Output the [X, Y] coordinate of the center of the cell containing the given text.  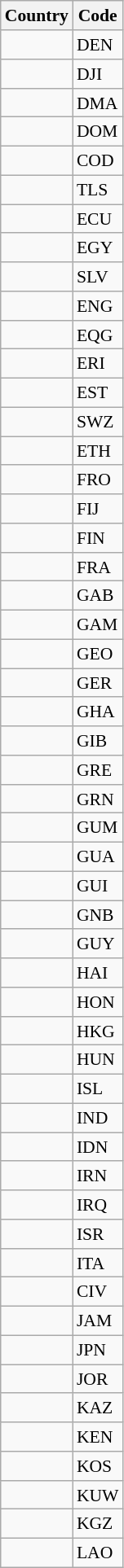
JPN [98, 1350]
KUW [98, 1495]
GIB [98, 741]
KAZ [98, 1408]
GUA [98, 856]
TLS [98, 190]
IRQ [98, 1205]
SLV [98, 277]
ENG [98, 306]
KEN [98, 1437]
ITA [98, 1263]
DOM [98, 132]
HUN [98, 1060]
DEN [98, 45]
IDN [98, 1147]
HON [98, 1002]
SWZ [98, 422]
FIJ [98, 509]
FRA [98, 567]
ETH [98, 451]
JOR [98, 1379]
FIN [98, 538]
GUY [98, 944]
GAB [98, 596]
EQG [98, 335]
COD [98, 160]
FRO [98, 480]
GUI [98, 886]
DMA [98, 103]
ECU [98, 219]
KGZ [98, 1524]
GUM [98, 828]
GRN [98, 799]
GNB [98, 915]
HKG [98, 1031]
GAM [98, 624]
IRN [98, 1176]
GHA [98, 712]
LAO [98, 1553]
GRE [98, 770]
EGY [98, 247]
Code [98, 15]
ISL [98, 1088]
DJI [98, 74]
GER [98, 683]
GEO [98, 654]
KOS [98, 1466]
CIV [98, 1292]
HAI [98, 973]
ERI [98, 364]
ISR [98, 1234]
Country [37, 15]
EST [98, 392]
IND [98, 1118]
JAM [98, 1321]
